Identify which cell holds the provided text, then report its (X, Y) central coordinate. 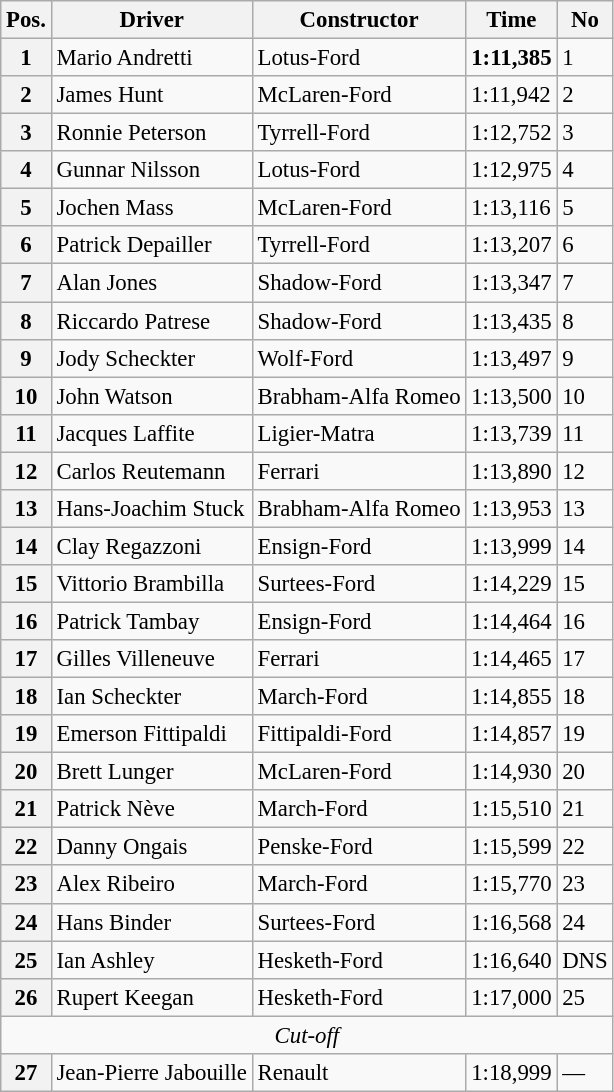
27 (26, 1073)
1:13,500 (512, 396)
Brett Lunger (152, 772)
1:11,385 (512, 58)
Jody Scheckter (152, 358)
1:12,752 (512, 133)
Riccardo Patrese (152, 321)
1:13,116 (512, 208)
Ronnie Peterson (152, 133)
1:14,465 (512, 659)
Patrick Depailler (152, 245)
James Hunt (152, 95)
1:13,435 (512, 321)
1:14,229 (512, 584)
Hans-Joachim Stuck (152, 509)
1:15,770 (512, 885)
Clay Regazzoni (152, 546)
Gunnar Nilsson (152, 170)
No (585, 20)
1:13,347 (512, 283)
1:16,568 (512, 922)
Wolf-Ford (359, 358)
Driver (152, 20)
Cut-off (307, 1035)
Jochen Mass (152, 208)
1:14,857 (512, 734)
1:13,890 (512, 471)
Emerson Fittipaldi (152, 734)
Jean-Pierre Jabouille (152, 1073)
1:13,999 (512, 546)
Vittorio Brambilla (152, 584)
— (585, 1073)
Fittipaldi-Ford (359, 734)
1:13,953 (512, 509)
1:13,739 (512, 433)
1:14,855 (512, 697)
Ligier-Matra (359, 433)
Alan Jones (152, 283)
Jacques Laffite (152, 433)
Ian Scheckter (152, 697)
Time (512, 20)
Alex Ribeiro (152, 885)
Danny Ongais (152, 847)
Hans Binder (152, 922)
1:11,942 (512, 95)
Rupert Keegan (152, 997)
26 (26, 997)
1:13,207 (512, 245)
Gilles Villeneuve (152, 659)
DNS (585, 960)
Carlos Reutemann (152, 471)
Patrick Nève (152, 809)
1:15,510 (512, 809)
1:12,975 (512, 170)
Patrick Tambay (152, 621)
1:14,464 (512, 621)
Penske-Ford (359, 847)
Mario Andretti (152, 58)
Ian Ashley (152, 960)
Renault (359, 1073)
1:15,599 (512, 847)
1:17,000 (512, 997)
1:13,497 (512, 358)
1:14,930 (512, 772)
1:18,999 (512, 1073)
John Watson (152, 396)
Constructor (359, 20)
Pos. (26, 20)
1:16,640 (512, 960)
